Search for the cell housing the specified text and yield its [X, Y] center coordinate. 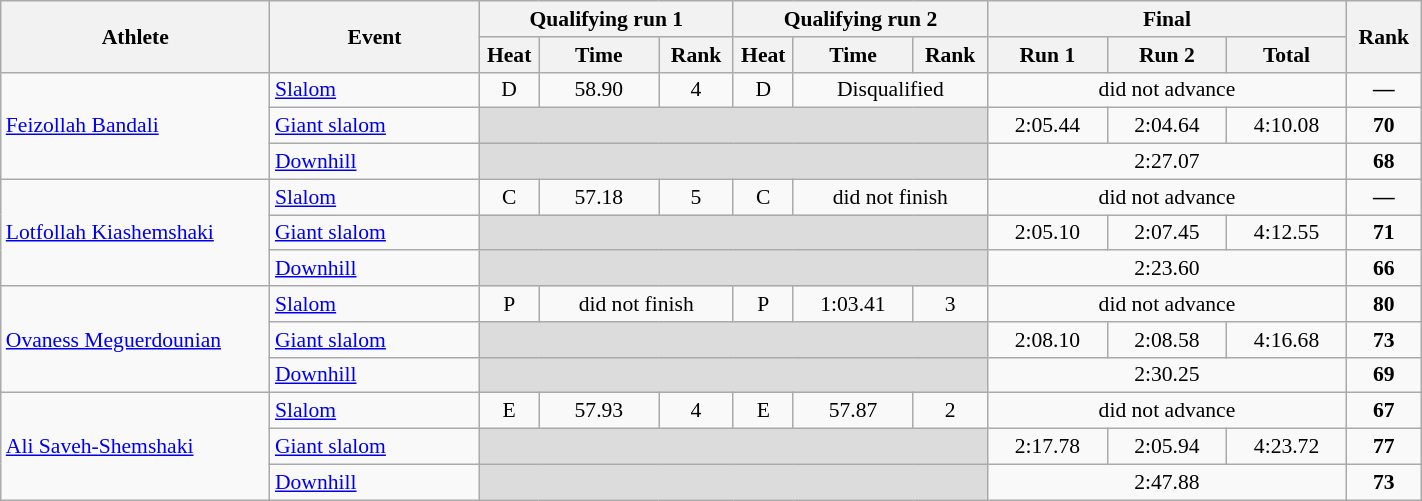
77 [1384, 447]
57.93 [599, 411]
2 [950, 411]
2:23.60 [1168, 269]
57.87 [853, 411]
69 [1384, 375]
2:05.94 [1167, 447]
Qualifying run 2 [860, 19]
57.18 [599, 197]
3 [950, 304]
2:17.78 [1048, 447]
58.90 [599, 90]
68 [1384, 162]
Run 1 [1048, 55]
70 [1384, 126]
4:10.08 [1287, 126]
Feizollah Bandali [136, 126]
67 [1384, 411]
80 [1384, 304]
2:27.07 [1168, 162]
2:05.10 [1048, 233]
Ali Saveh-Shemshaki [136, 446]
2:30.25 [1168, 375]
Lotfollah Kiashemshaki [136, 232]
4:16.68 [1287, 340]
2:08.10 [1048, 340]
66 [1384, 269]
71 [1384, 233]
Event [374, 36]
Total [1287, 55]
Ovaness Meguerdounian [136, 340]
Run 2 [1167, 55]
Athlete [136, 36]
2:08.58 [1167, 340]
5 [696, 197]
Qualifying run 1 [606, 19]
2:07.45 [1167, 233]
Disqualified [890, 90]
2:04.64 [1167, 126]
2:47.88 [1168, 482]
2:05.44 [1048, 126]
4:12.55 [1287, 233]
1:03.41 [853, 304]
4:23.72 [1287, 447]
Final [1168, 19]
